Return the (x, y) coordinate for the center point of the cell that contains the specified text.  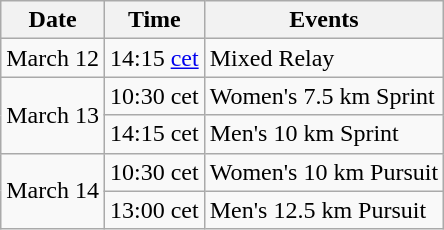
Time (154, 20)
Events (324, 20)
13:00 cet (154, 210)
Mixed Relay (324, 58)
Date (53, 20)
March 14 (53, 191)
March 13 (53, 115)
March 12 (53, 58)
Women's 7.5 km Sprint (324, 96)
Men's 10 km Sprint (324, 134)
Men's 12.5 km Pursuit (324, 210)
Women's 10 km Pursuit (324, 172)
